From the cell containing the given text, extract its center point as [x, y] coordinate. 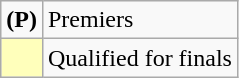
Premiers [140, 20]
(P) [22, 20]
Qualified for finals [140, 58]
